Extract the [X, Y] coordinate from the center of the cell holding the provided text.  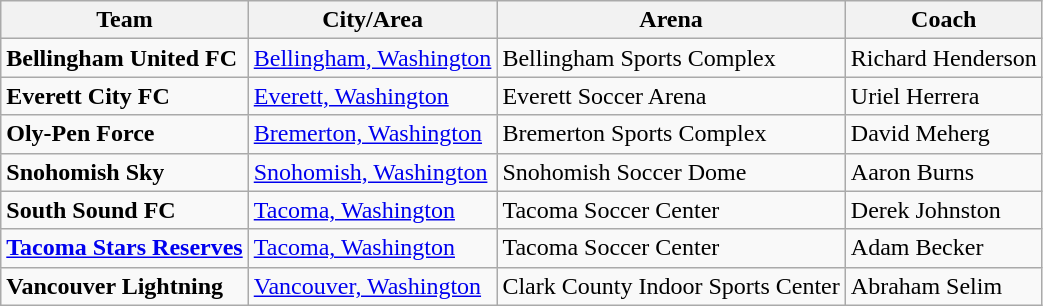
Aaron Burns [944, 172]
Tacoma Stars Reserves [124, 248]
Everett City FC [124, 96]
Bremerton, Washington [372, 134]
Abraham Selim [944, 286]
Everett Soccer Arena [671, 96]
David Meherg [944, 134]
Bremerton Sports Complex [671, 134]
Richard Henderson [944, 58]
Coach [944, 20]
Bellingham, Washington [372, 58]
City/Area [372, 20]
Everett, Washington [372, 96]
Clark County Indoor Sports Center [671, 286]
Derek Johnston [944, 210]
Snohomish Soccer Dome [671, 172]
Vancouver, Washington [372, 286]
Vancouver Lightning [124, 286]
Oly-Pen Force [124, 134]
Arena [671, 20]
Adam Becker [944, 248]
Snohomish, Washington [372, 172]
South Sound FC [124, 210]
Bellingham Sports Complex [671, 58]
Snohomish Sky [124, 172]
Bellingham United FC [124, 58]
Uriel Herrera [944, 96]
Team [124, 20]
